Extract the (x, y) coordinate from the center of the cell holding the provided text.  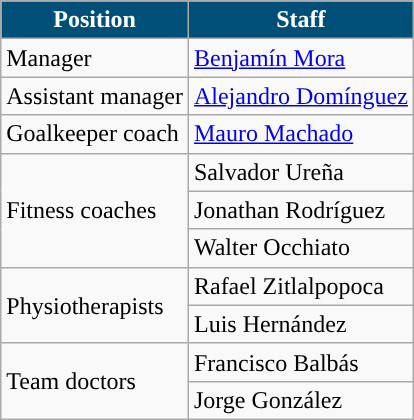
Team doctors (95, 381)
Francisco Balbás (300, 362)
Mauro Machado (300, 134)
Physiotherapists (95, 305)
Position (95, 20)
Alejandro Domínguez (300, 96)
Jonathan Rodríguez (300, 210)
Assistant manager (95, 96)
Benjamín Mora (300, 58)
Luis Hernández (300, 324)
Jorge González (300, 400)
Goalkeeper coach (95, 134)
Manager (95, 58)
Salvador Ureña (300, 172)
Staff (300, 20)
Walter Occhiato (300, 248)
Rafael Zitlalpopoca (300, 286)
Fitness coaches (95, 210)
